Pinpoint the cell where the given text exists, returning its (X, Y) midpoint coordinate. 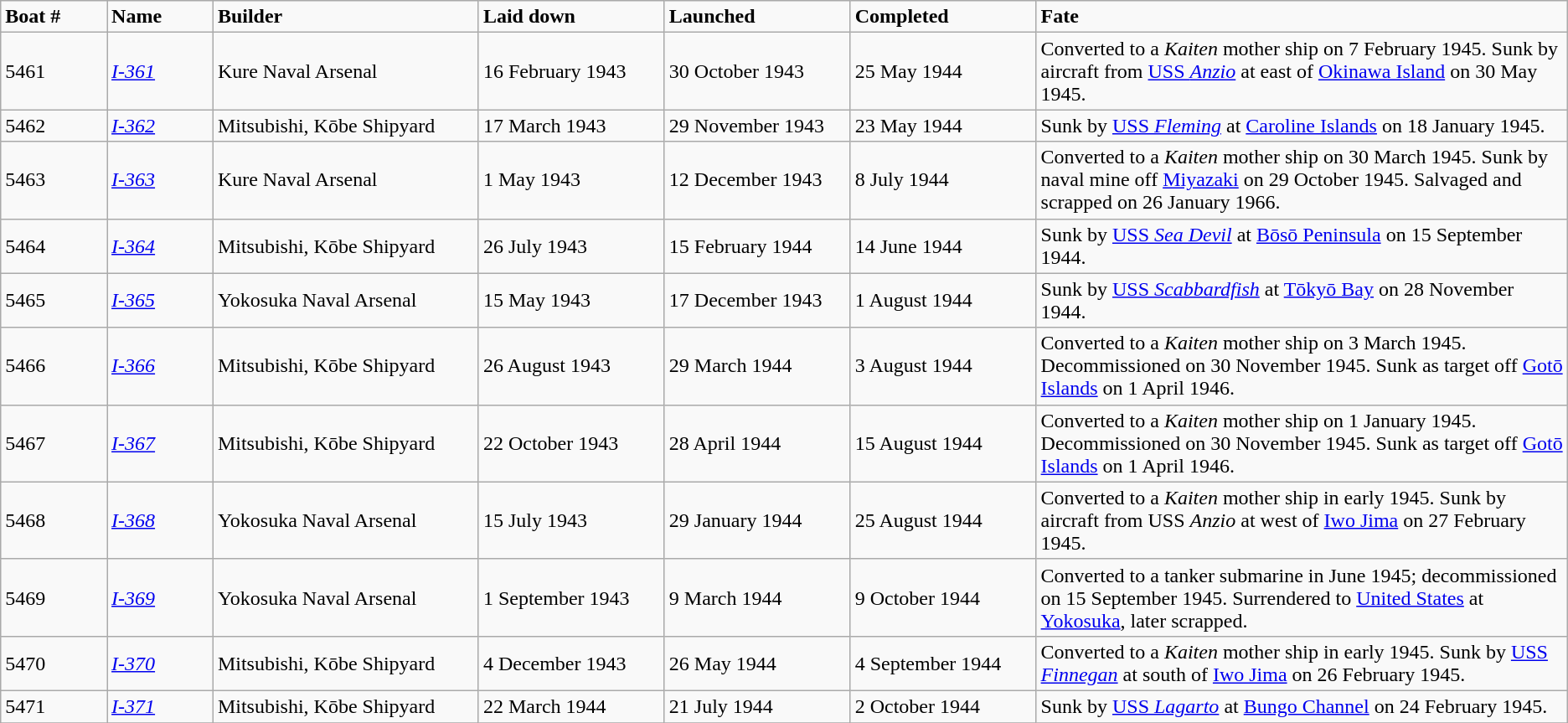
I-371 (161, 706)
Converted to a Kaiten mother ship on 1 January 1945. Decommissioned on 30 November 1945. Sunk as target off Gotō Islands on 1 April 1946. (1302, 443)
Launched (757, 17)
Converted to a Kaiten mother ship on 7 February 1945. Sunk by aircraft from USS Anzio at east of Okinawa Island on 30 May 1945. (1302, 71)
Sunk by USS Scabbardfish at Tōkyō Bay on 28 November 1944. (1302, 300)
26 August 1943 (571, 366)
5471 (54, 706)
15 May 1943 (571, 300)
I-363 (161, 180)
Laid down (571, 17)
25 August 1944 (943, 520)
26 July 1943 (571, 246)
17 December 1943 (757, 300)
Converted to a Kaiten mother ship in early 1945. Sunk by aircraft from USS Anzio at west of Iwo Jima on 27 February 1945. (1302, 520)
Sunk by USS Sea Devil at Bōsō Peninsula on 15 September 1944. (1302, 246)
Boat # (54, 17)
5461 (54, 71)
5463 (54, 180)
I-369 (161, 597)
1 September 1943 (571, 597)
I-367 (161, 443)
Fate (1302, 17)
I-366 (161, 366)
5466 (54, 366)
25 May 1944 (943, 71)
16 February 1943 (571, 71)
Builder (345, 17)
I-364 (161, 246)
Completed (943, 17)
14 June 1944 (943, 246)
21 July 1944 (757, 706)
23 May 1944 (943, 126)
Sunk by USS Lagarto at Bungo Channel on 24 February 1945. (1302, 706)
5470 (54, 664)
5467 (54, 443)
30 October 1943 (757, 71)
5468 (54, 520)
I-368 (161, 520)
Name (161, 17)
Converted to a Kaiten mother ship on 3 March 1945. Decommissioned on 30 November 1945. Sunk as target off Gotō Islands on 1 April 1946. (1302, 366)
1 August 1944 (943, 300)
4 December 1943 (571, 664)
15 August 1944 (943, 443)
I-362 (161, 126)
8 July 1944 (943, 180)
15 February 1944 (757, 246)
17 March 1943 (571, 126)
15 July 1943 (571, 520)
Sunk by USS Fleming at Caroline Islands on 18 January 1945. (1302, 126)
I-370 (161, 664)
22 March 1944 (571, 706)
3 August 1944 (943, 366)
2 October 1944 (943, 706)
5462 (54, 126)
29 March 1944 (757, 366)
1 May 1943 (571, 180)
9 October 1944 (943, 597)
Converted to a Kaiten mother ship on 30 March 1945. Sunk by naval mine off Miyazaki on 29 October 1945. Salvaged and scrapped on 26 January 1966. (1302, 180)
22 October 1943 (571, 443)
4 September 1944 (943, 664)
5469 (54, 597)
29 November 1943 (757, 126)
28 April 1944 (757, 443)
I-361 (161, 71)
26 May 1944 (757, 664)
I-365 (161, 300)
29 January 1944 (757, 520)
Converted to a Kaiten mother ship in early 1945. Sunk by USS Finnegan at south of Iwo Jima on 26 February 1945. (1302, 664)
5465 (54, 300)
5464 (54, 246)
9 March 1944 (757, 597)
Converted to a tanker submarine in June 1945; decommissioned on 15 September 1945. Surrendered to United States at Yokosuka, later scrapped. (1302, 597)
12 December 1943 (757, 180)
